Detect which cell encompasses the target text, then output its (X, Y) center coordinate. 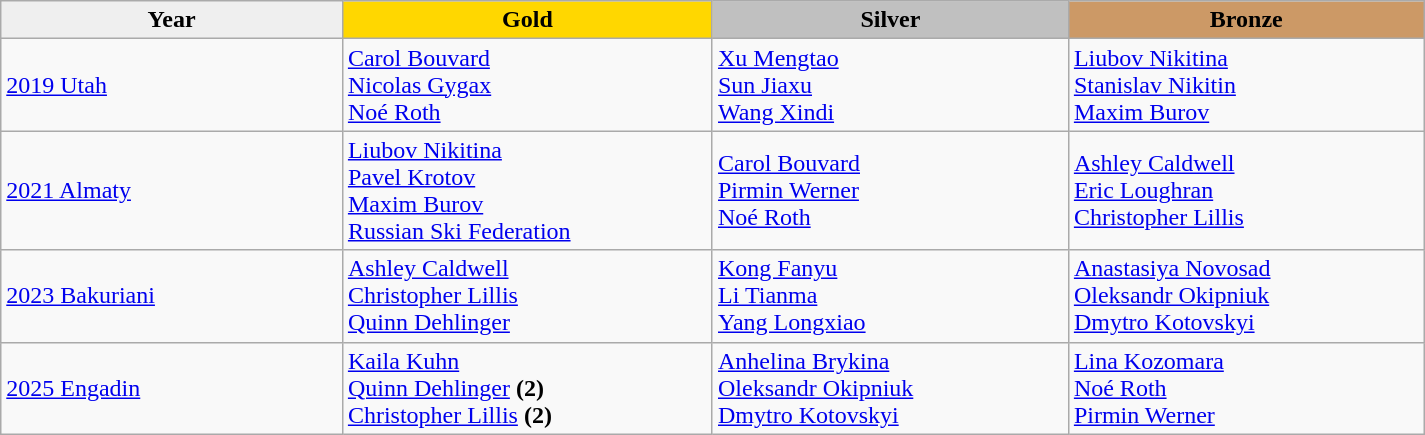
Gold (527, 20)
Bronze (1246, 20)
Liubov NikitinaPavel KrotovMaxim Burov Russian Ski Federation (527, 190)
Year (172, 20)
Liubov NikitinaStanislav NikitinMaxim Burov (1246, 85)
2025 Engadin (172, 388)
Ashley CaldwellEric LoughranChristopher Lillis (1246, 190)
Lina KozomaraNoé RothPirmin Werner (1246, 388)
Carol BouvardNicolas GygaxNoé Roth (527, 85)
Ashley CaldwellChristopher LillisQuinn Dehlinger (527, 296)
2023 Bakuriani (172, 296)
Carol BouvardPirmin WernerNoé Roth (890, 190)
2019 Utah (172, 85)
Anhelina BrykinaOleksandr OkipniukDmytro Kotovskyi (890, 388)
2021 Almaty (172, 190)
Anastasiya NovosadOleksandr OkipniukDmytro Kotovskyi (1246, 296)
Silver (890, 20)
Xu MengtaoSun JiaxuWang Xindi (890, 85)
Kaila KuhnQuinn Dehlinger (2)Christopher Lillis (2) (527, 388)
Kong FanyuLi TianmaYang Longxiao (890, 296)
